Pinpoint the cell where the given text exists, returning its (x, y) midpoint coordinate. 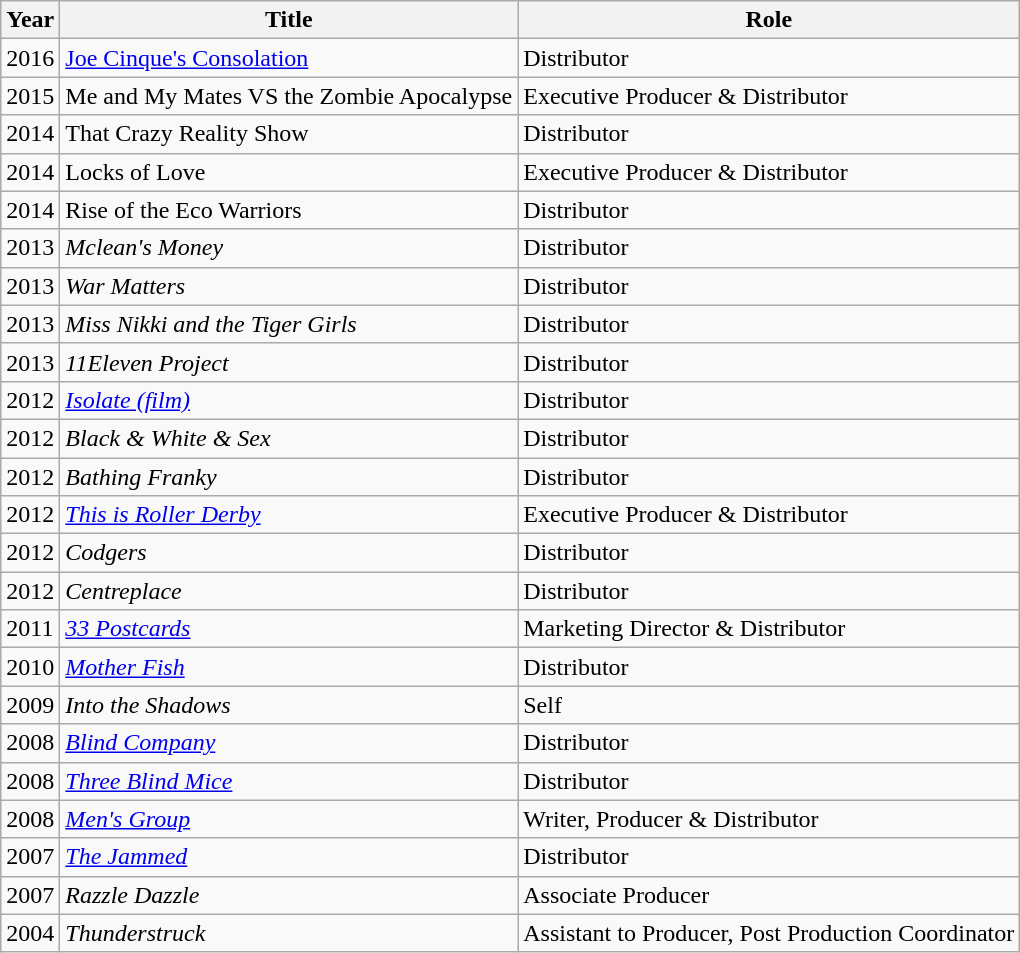
Miss Nikki and the Tiger Girls (289, 324)
33 Postcards (289, 629)
Blind Company (289, 743)
Black & White & Sex (289, 438)
Codgers (289, 553)
Self (769, 705)
Mclean's Money (289, 248)
This is Roller Derby (289, 515)
Role (769, 20)
2015 (30, 96)
Title (289, 20)
Bathing Franky (289, 477)
Year (30, 20)
Locks of Love (289, 172)
Mother Fish (289, 667)
Isolate (film) (289, 400)
War Matters (289, 286)
11Eleven Project (289, 362)
2016 (30, 58)
Men's Group (289, 819)
Rise of the Eco Warriors (289, 210)
Centreplace (289, 591)
2010 (30, 667)
2011 (30, 629)
Me and My Mates VS the Zombie Apocalypse (289, 96)
2004 (30, 933)
Razzle Dazzle (289, 895)
Associate Producer (769, 895)
Joe Cinque's Consolation (289, 58)
The Jammed (289, 857)
That Crazy Reality Show (289, 134)
Thunderstruck (289, 933)
2009 (30, 705)
Assistant to Producer, Post Production Coordinator (769, 933)
Three Blind Mice (289, 781)
Writer, Producer & Distributor (769, 819)
Marketing Director & Distributor (769, 629)
Into the Shadows (289, 705)
